Identify which cell holds the provided text, then report its (x, y) central coordinate. 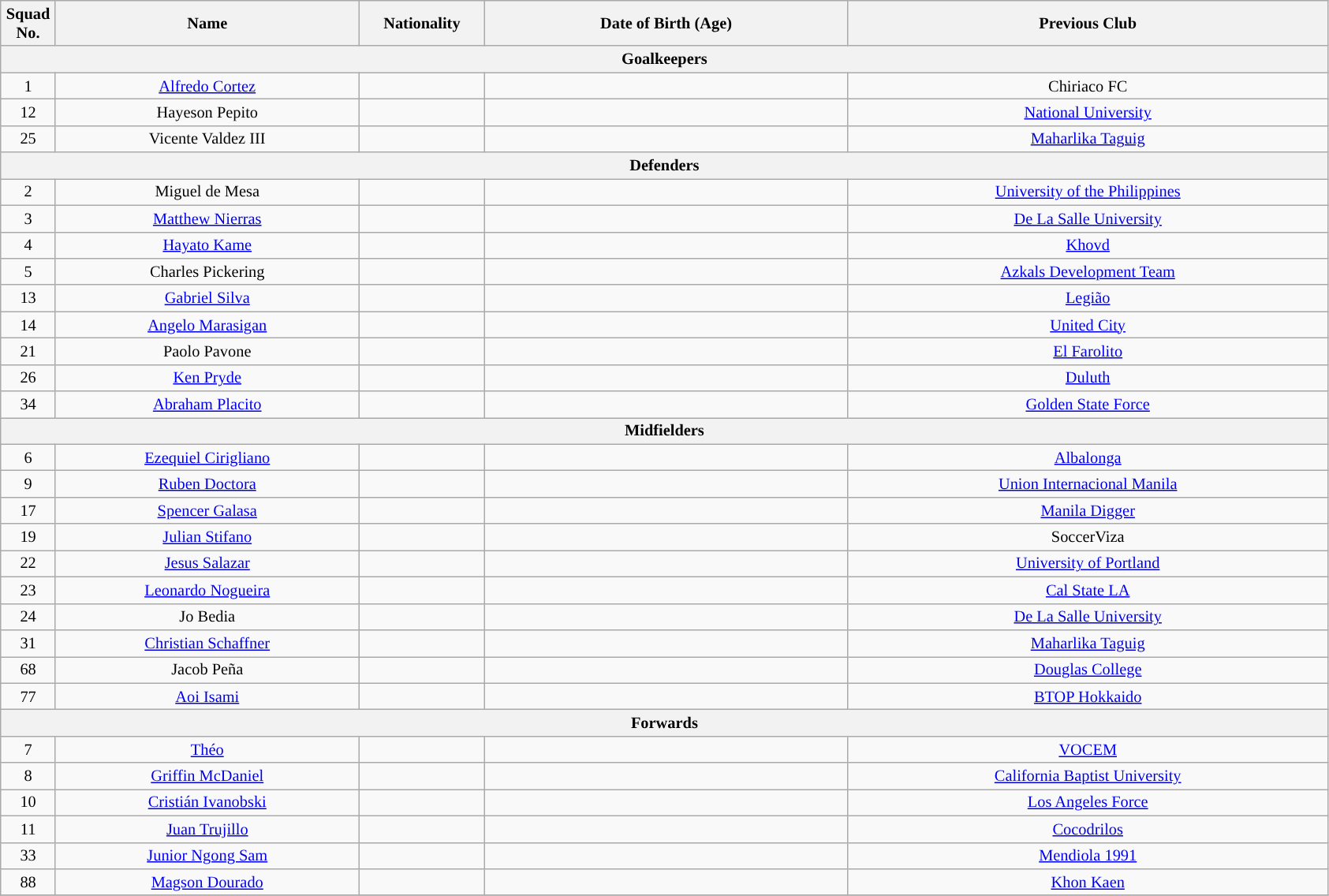
California Baptist University (1088, 776)
Goalkeepers (664, 59)
Date of Birth (Age) (666, 23)
2 (28, 192)
Forwards (664, 722)
7 (28, 749)
Ken Pryde (207, 378)
SoccerViza (1088, 537)
BTOP Hokkaido (1088, 696)
14 (28, 325)
Junior Ngong Sam (207, 856)
26 (28, 378)
Azkals Development Team (1088, 271)
Jo Bedia (207, 617)
77 (28, 696)
Paolo Pavone (207, 351)
68 (28, 670)
Name (207, 23)
Gabriel Silva (207, 298)
National University (1088, 112)
9 (28, 483)
25 (28, 139)
Golden State Force (1088, 405)
University of Portland (1088, 563)
Duluth (1088, 378)
University of the Philippines (1088, 192)
Ruben Doctora (207, 483)
Griffin McDaniel (207, 776)
10 (28, 802)
1 (28, 86)
Jacob Peña (207, 670)
3 (28, 218)
Midfielders (664, 431)
Théo (207, 749)
Abraham Placito (207, 405)
34 (28, 405)
22 (28, 563)
Manila Digger (1088, 510)
Spencer Galasa (207, 510)
17 (28, 510)
Ezequiel Cirigliano (207, 457)
Cristián Ivanobski (207, 802)
El Farolito (1088, 351)
Previous Club (1088, 23)
8 (28, 776)
Aoi Isami (207, 696)
21 (28, 351)
Hayeson Pepito (207, 112)
Mendiola 1991 (1088, 856)
Angelo Marasigan (207, 325)
Cocodrilos (1088, 829)
5 (28, 271)
Juan Trujillo (207, 829)
Squad No. (28, 23)
Christian Schaffner (207, 643)
Jesus Salazar (207, 563)
Magson Dourado (207, 882)
12 (28, 112)
Vicente Valdez III (207, 139)
VOCEM (1088, 749)
United City (1088, 325)
Julian Stifano (207, 537)
33 (28, 856)
Charles Pickering (207, 271)
Cal State LA (1088, 590)
23 (28, 590)
24 (28, 617)
6 (28, 457)
11 (28, 829)
88 (28, 882)
Chiriaco FC (1088, 86)
13 (28, 298)
Hayato Kame (207, 245)
Miguel de Mesa (207, 192)
Nationality (422, 23)
31 (28, 643)
Defenders (664, 166)
Los Angeles Force (1088, 802)
Albalonga (1088, 457)
Douglas College (1088, 670)
Union Internacional Manila (1088, 483)
Khon Kaen (1088, 882)
Alfredo Cortez (207, 86)
Khovd (1088, 245)
Legião (1088, 298)
Matthew Nierras (207, 218)
Leonardo Nogueira (207, 590)
4 (28, 245)
19 (28, 537)
